Output the (x, y) coordinate of the center of the cell containing the given text.  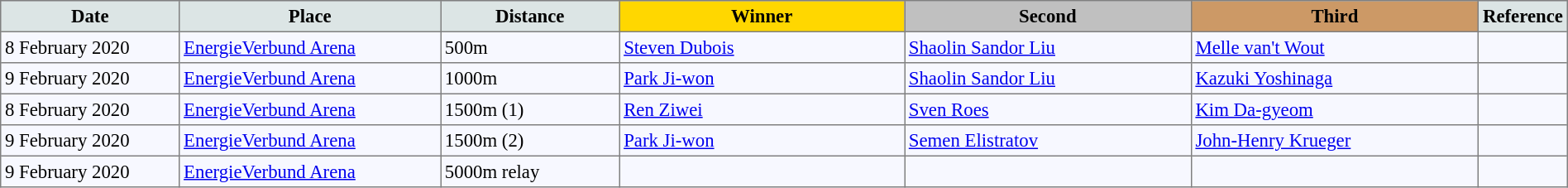
Melle van't Wout (1335, 47)
1000m (530, 79)
1500m (1) (530, 109)
Kim Da-gyeom (1335, 109)
Steven Dubois (762, 47)
Reference (1523, 17)
Kazuki Yoshinaga (1335, 79)
5000m relay (530, 171)
Semen Elistratov (1049, 141)
Third (1335, 17)
500m (530, 47)
John-Henry Krueger (1335, 141)
Date (90, 17)
Winner (762, 17)
Distance (530, 17)
Sven Roes (1049, 109)
Place (310, 17)
Ren Ziwei (762, 109)
1500m (2) (530, 141)
Second (1049, 17)
